Output the [X, Y] coordinate of the center of the cell containing the given text.  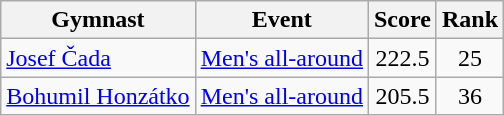
Event [282, 20]
Josef Čada [98, 58]
Gymnast [98, 20]
205.5 [402, 96]
Bohumil Honzátko [98, 96]
36 [470, 96]
25 [470, 58]
Score [402, 20]
Rank [470, 20]
222.5 [402, 58]
